Output the (X, Y) coordinate of the center of the cell containing the given text.  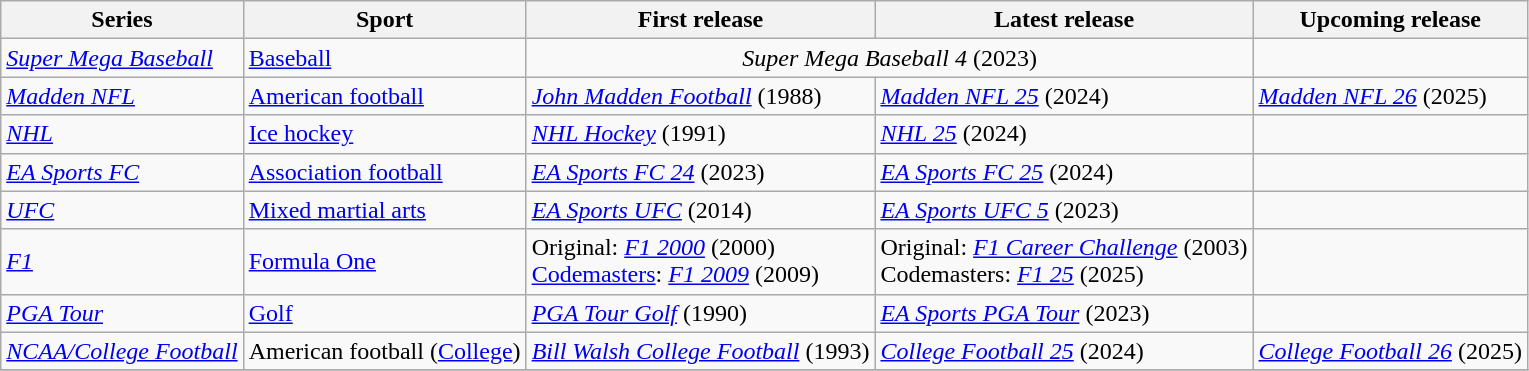
EA Sports FC 25 (2024) (1064, 172)
College Football 25 (2024) (1064, 351)
Original: F1 Career Challenge (2003)Codemasters: F1 25 (2025) (1064, 262)
First release (700, 20)
Madden NFL (122, 96)
Golf (384, 313)
Madden NFL 26 (2025) (1390, 96)
Association football (384, 172)
Baseball (384, 58)
EA Sports UFC (2014) (700, 210)
Original: F1 2000 (2000)Codemasters: F1 2009 (2009) (700, 262)
Upcoming release (1390, 20)
UFC (122, 210)
NCAA/College Football (122, 351)
NHL 25 (2024) (1064, 134)
PGA Tour (122, 313)
American football (College) (384, 351)
NHL Hockey (1991) (700, 134)
Formula One (384, 262)
NHL (122, 134)
PGA Tour Golf (1990) (700, 313)
EA Sports FC 24 (2023) (700, 172)
John Madden Football (1988) (700, 96)
EA Sports UFC 5 (2023) (1064, 210)
Mixed martial arts (384, 210)
College Football 26 (2025) (1390, 351)
F1 (122, 262)
Ice hockey (384, 134)
American football (384, 96)
Series (122, 20)
EA Sports FC (122, 172)
Super Mega Baseball (122, 58)
Bill Walsh College Football (1993) (700, 351)
EA Sports PGA Tour (2023) (1064, 313)
Latest release (1064, 20)
Madden NFL 25 (2024) (1064, 96)
Super Mega Baseball 4 (2023) (890, 58)
Sport (384, 20)
